Search for the cell housing the specified text and yield its [X, Y] center coordinate. 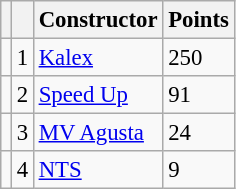
9 [198, 170]
1 [22, 58]
Constructor [98, 20]
Kalex [98, 58]
250 [198, 58]
MV Agusta [98, 133]
4 [22, 170]
3 [22, 133]
Speed Up [98, 95]
91 [198, 95]
Points [198, 20]
2 [22, 95]
NTS [98, 170]
24 [198, 133]
